Return (x, y) of the center of cell containing provided text 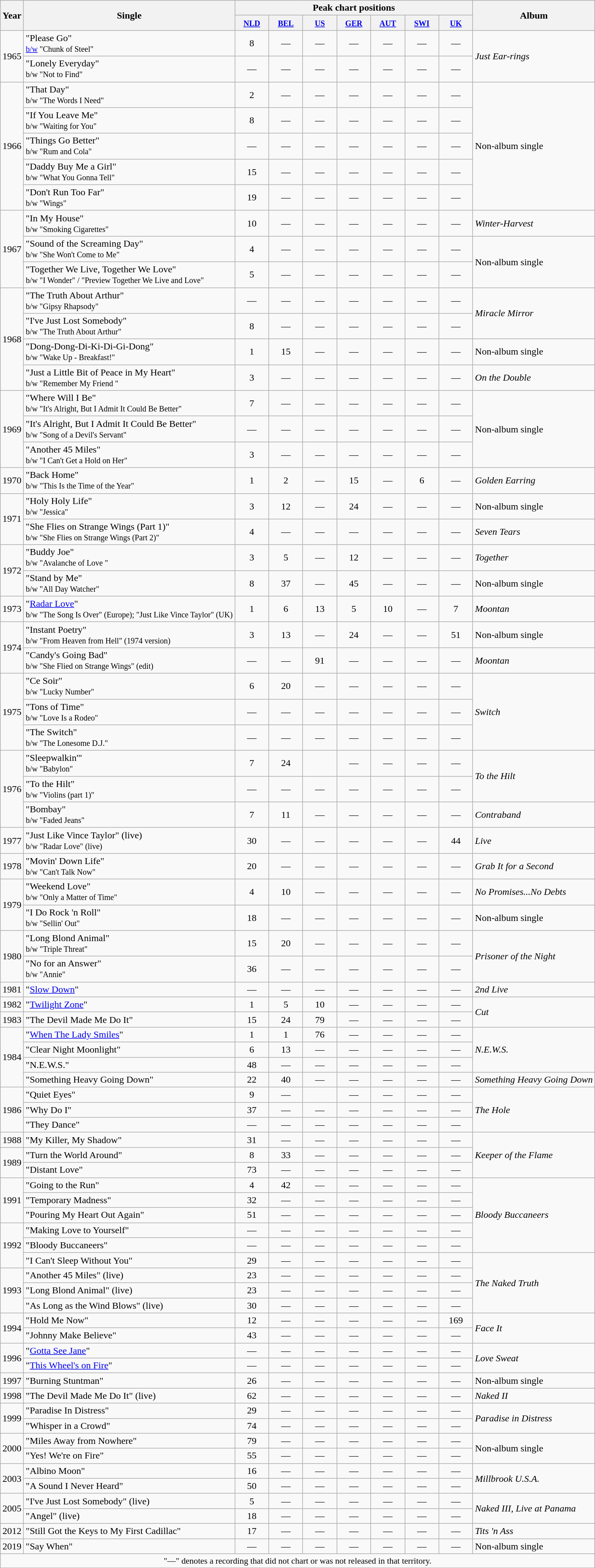
1968 (12, 339)
1975 (12, 711)
50 (252, 1486)
16 (252, 1471)
1994 (12, 1328)
"Things Go Better" b/w "Rum and Cola" (130, 146)
Cut (534, 1012)
Just Ear-rings (534, 56)
169 (456, 1321)
74 (252, 1426)
1999 (12, 1418)
"Ce Soir" b/w "Lucky Number" (130, 686)
2019 (12, 1546)
22 (252, 1080)
"Long Blond Animal" b/w "Triple Threat" (130, 943)
"Holy Holy Life" b/w "Jessica" (130, 506)
"No for an Answer" b/w "Annie" (130, 969)
N.E.W.S. (534, 1049)
"This Wheel's on Fire" (130, 1366)
"Weekend Love" b/w "Only a Matter of Time" (130, 892)
"Bombay" b/w "Faded Jeans" (130, 815)
1982 (12, 1004)
"Together We Live, Together We Love" b/w "I Wonder" / "Preview Together We Live and Love" (130, 274)
"I've Just Lost Somebody" (live) (130, 1501)
Something Heavy Going Down (534, 1080)
"If You Leave Me" b/w "Waiting for You" (130, 120)
36 (252, 969)
The Naked Truth (534, 1283)
"The Devil Made Me Do It" (130, 1019)
"Clear Night Moonlight" (130, 1049)
"Lonely Everyday" b/w "Not to Find" (130, 69)
1998 (12, 1396)
9 (252, 1095)
"Daddy Buy Me a Girl" b/w "What You Gonna Tell" (130, 172)
Naked II (534, 1396)
1981 (12, 989)
33 (286, 1155)
"Instant Poetry" b/w "From Heaven from Hell" (1974 version) (130, 635)
AUT (388, 23)
2003 (12, 1478)
"Just a Little Bit of Peace in My Heart" b/w "Remember My Friend " (130, 378)
"N.E.W.S." (130, 1064)
"Still Got the Keys to My First Cadillac" (130, 1531)
1973 (12, 609)
"—" denotes a recording that did not chart or was not released in that territory. (298, 1561)
"Twilight Zone" (130, 1004)
Peak chart positions (354, 8)
Naked III, Live at Panama (534, 1508)
"The Switch" b/w "The Lonesome D.J." (130, 738)
"When The Lady Smiles" (130, 1034)
GER (354, 23)
Prisoner of the Night (534, 956)
42 (286, 1185)
"Please Go" b/w "Chunk of Steel" (130, 43)
"She Flies on Strange Wings (Part 1)" b/w "She Flies on Strange Wings (Part 2)" (130, 532)
91 (320, 660)
43 (252, 1336)
Paradise in Distress (534, 1418)
"Whisper in a Crowd" (130, 1426)
"My Killer, My Shadow" (130, 1140)
"Yes! We're on Fire" (130, 1456)
On the Double (534, 378)
"Dong-Dong-Di-Ki-Di-Gi-Dong" b/w "Wake Up - Breakfast!" (130, 352)
"Slow Down" (130, 989)
1965 (12, 56)
32 (252, 1200)
"Gotta See Jane" (130, 1351)
2005 (12, 1508)
"Sleepwalkin'" b/w "Babylon" (130, 764)
"To the Hilt" b/w "Violins (part 1)" (130, 789)
45 (354, 583)
1971 (12, 519)
"The Devil Made Me Do It" (live) (130, 1396)
48 (252, 1064)
"That Day" b/w "The Words I Need" (130, 95)
1979 (12, 905)
2012 (12, 1531)
"In My House" b/w "Smoking Cigarettes" (130, 223)
"Stand by Me" b/w "All Day Watcher" (130, 583)
BEL (286, 23)
"Another 45 Miles" b/w "I Can't Get a Hold on Her" (130, 455)
1989 (12, 1162)
1983 (12, 1019)
Winter-Harvest (534, 223)
1978 (12, 866)
US (320, 23)
Switch (534, 711)
"A Sound I Never Heard" (130, 1486)
1980 (12, 956)
"Turn the World Around" (130, 1155)
Face It (534, 1328)
"Long Blond Animal" (live) (130, 1290)
"Back Home" b/w "This Is the Time of the Year" (130, 481)
1976 (12, 789)
"Say When" (130, 1546)
"Buddy Joe" b/w "Avalanche of Love " (130, 557)
"Hold Me Now" (130, 1321)
"Why Do I" (130, 1110)
1967 (12, 249)
Grab It for a Second (534, 866)
1966 (12, 146)
Year (12, 15)
1996 (12, 1358)
11 (286, 815)
"Distant Love" (130, 1170)
1969 (12, 429)
31 (252, 1140)
Live (534, 840)
"Johnny Make Believe" (130, 1336)
NLD (252, 23)
"I've Just Lost Somebody" b/w "The Truth About Arthur" (130, 326)
1988 (12, 1140)
"I Do Rock 'n Roll" b/w "Sellin' Out" (130, 918)
Seven Tears (534, 532)
1993 (12, 1290)
1984 (12, 1057)
62 (252, 1396)
40 (286, 1080)
"Don't Run Too Far" b/w "Wings" (130, 198)
"Albino Moon" (130, 1471)
1970 (12, 481)
1992 (12, 1245)
19 (252, 198)
To the Hilt (534, 776)
44 (456, 840)
"Angel" (live) (130, 1516)
"They Dance" (130, 1125)
"Temporary Madness" (130, 1200)
"Something Heavy Going Down" (130, 1080)
"As Long as the Wind Blows" (live) (130, 1306)
The Hole (534, 1110)
Miracle Mirror (534, 313)
"The Truth About Arthur" b/w "Gipsy Rhapsody" (130, 300)
73 (252, 1170)
"Sound of the Screaming Day" b/w "She Won't Come to Me" (130, 249)
No Promises...No Debts (534, 892)
SWI (422, 23)
"Quiet Eyes" (130, 1095)
Tits 'n Ass (534, 1531)
1977 (12, 840)
"Candy's Going Bad" b/w "She Flied on Strange Wings" (edit) (130, 660)
Contraband (534, 815)
Album (534, 15)
"Making Love to Yourself" (130, 1230)
Golden Earring (534, 481)
17 (252, 1531)
"It's Alright, But I Admit It Could Be Better" b/w "Song of a Devil's Servant" (130, 429)
2000 (12, 1448)
"I Can't Sleep Without You" (130, 1260)
2nd Live (534, 989)
76 (320, 1034)
Love Sweat (534, 1358)
1974 (12, 647)
"Bloody Buccaneers" (130, 1245)
"Miles Away from Nowhere" (130, 1441)
Keeper of the Flame (534, 1155)
1986 (12, 1110)
"Going to the Run" (130, 1185)
1972 (12, 570)
Single (130, 15)
"Tons of Time" b/w "Love Is a Rodeo" (130, 711)
"Another 45 Miles" (live) (130, 1275)
"Burning Stuntman" (130, 1381)
"Movin' Down Life" b/w "Can't Talk Now" (130, 866)
55 (252, 1456)
"Paradise In Distress" (130, 1411)
"Just Like Vince Taylor" (live)b/w "Radar Love" (live) (130, 840)
1991 (12, 1200)
Millbrook U.S.A. (534, 1478)
"Where Will I Be" b/w "It's Alright, But I Admit It Could Be Better" (130, 403)
"Pouring My Heart Out Again" (130, 1215)
Together (534, 557)
1997 (12, 1381)
26 (252, 1381)
UK (456, 23)
"Radar Love" b/w "The Song Is Over" (Europe); "Just Like Vince Taylor" (UK) (130, 609)
Bloody Buccaneers (534, 1215)
